Locate the cell with the specified text and output its [x, y] center coordinate. 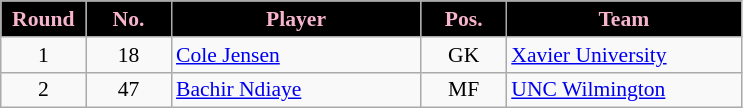
1 [44, 55]
Xavier University [624, 55]
Player [296, 19]
Team [624, 19]
47 [128, 90]
UNC Wilmington [624, 90]
2 [44, 90]
Bachir Ndiaye [296, 90]
18 [128, 55]
GK [464, 55]
Round [44, 19]
Cole Jensen [296, 55]
Pos. [464, 19]
No. [128, 19]
MF [464, 90]
